Capture the cell that displays the provided text and extract its [X, Y] central coordinate. 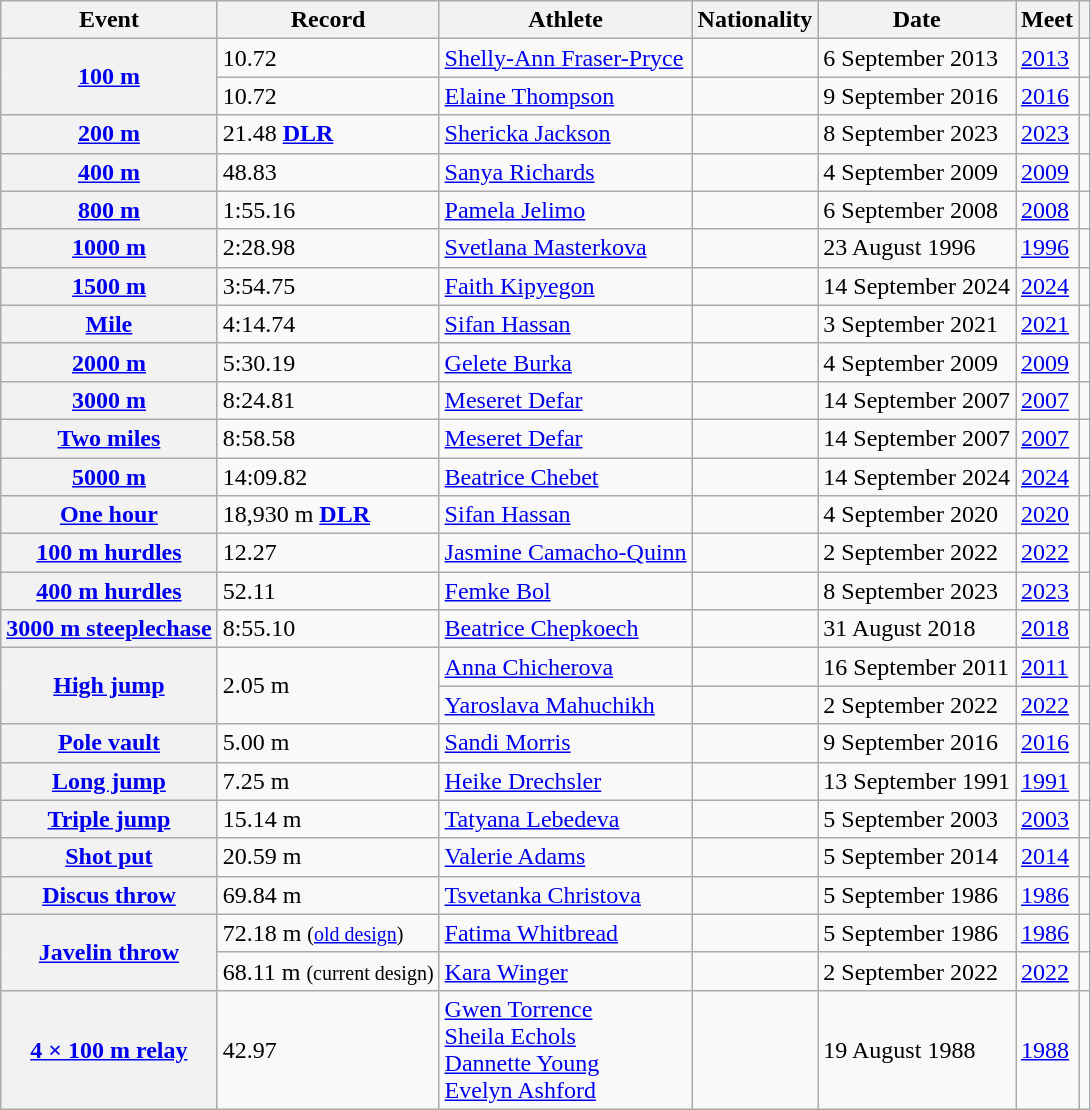
72.18 m (old design) [328, 933]
Heike Drechsler [566, 781]
Anna Chicherova [566, 667]
Athlete [566, 20]
8:58.58 [328, 438]
Mile [109, 324]
18,930 m DLR [328, 515]
2018 [1048, 629]
21.48 DLR [328, 134]
1991 [1048, 781]
1996 [1048, 248]
6 September 2008 [917, 210]
Meet [1048, 20]
Kara Winger [566, 971]
2013 [1048, 58]
68.11 m (current design) [328, 971]
4:14.74 [328, 324]
Date [917, 20]
5 September 2003 [917, 819]
42.97 [328, 1050]
Javelin throw [109, 952]
400 m [109, 172]
Fatima Whitbread [566, 933]
31 August 2018 [917, 629]
6 September 2013 [917, 58]
19 August 1988 [917, 1050]
4 × 100 m relay [109, 1050]
4 September 2020 [917, 515]
12.27 [328, 553]
Svetlana Masterkova [566, 248]
Triple jump [109, 819]
Two miles [109, 438]
Shot put [109, 857]
Nationality [755, 20]
1000 m [109, 248]
Beatrice Chebet [566, 477]
52.11 [328, 591]
Sandi Morris [566, 743]
100 m hurdles [109, 553]
5000 m [109, 477]
8:24.81 [328, 400]
14:09.82 [328, 477]
Femke Bol [566, 591]
2003 [1048, 819]
400 m hurdles [109, 591]
Yaroslava Mahuchikh [566, 705]
Discus throw [109, 895]
2008 [1048, 210]
Pole vault [109, 743]
8:55.10 [328, 629]
Gelete Burka [566, 362]
Faith Kipyegon [566, 286]
7.25 m [328, 781]
2014 [1048, 857]
5 September 2014 [917, 857]
Elaine Thompson [566, 96]
100 m [109, 77]
2:28.98 [328, 248]
Sanya Richards [566, 172]
3:54.75 [328, 286]
200 m [109, 134]
3000 m steeplechase [109, 629]
3 September 2021 [917, 324]
Jasmine Camacho-Quinn [566, 553]
Tatyana Lebedeva [566, 819]
5.00 m [328, 743]
Shericka Jackson [566, 134]
2000 m [109, 362]
48.83 [328, 172]
2021 [1048, 324]
5:30.19 [328, 362]
1500 m [109, 286]
Pamela Jelimo [566, 210]
Beatrice Chepkoech [566, 629]
Valerie Adams [566, 857]
One hour [109, 515]
Record [328, 20]
13 September 1991 [917, 781]
2020 [1048, 515]
16 September 2011 [917, 667]
3000 m [109, 400]
20.59 m [328, 857]
Long jump [109, 781]
69.84 m [328, 895]
1988 [1048, 1050]
Tsvetanka Christova [566, 895]
23 August 1996 [917, 248]
Event [109, 20]
Gwen TorrenceSheila EcholsDannette YoungEvelyn Ashford [566, 1050]
1:55.16 [328, 210]
High jump [109, 686]
2011 [1048, 667]
800 m [109, 210]
2.05 m [328, 686]
Shelly-Ann Fraser-Pryce [566, 58]
15.14 m [328, 819]
